Locate the cell with the specified text and output its [X, Y] center coordinate. 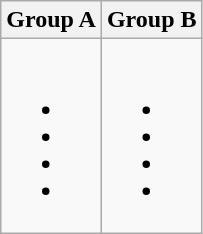
Group A [52, 20]
Group B [152, 20]
